Determine the (X, Y) coordinate at the center of the cell enclosing the given text.  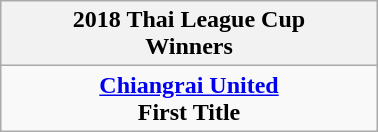
2018 Thai League CupWinners (189, 34)
Chiangrai UnitedFirst Title (189, 98)
